Search for the cell housing the specified text and yield its [X, Y] center coordinate. 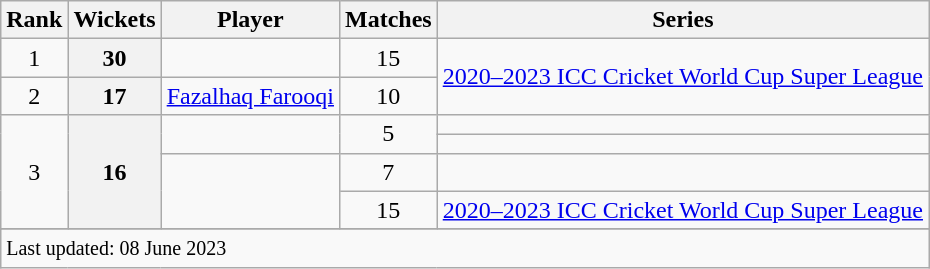
Matches [388, 20]
2 [34, 96]
Wickets [114, 20]
10 [388, 96]
5 [388, 134]
17 [114, 96]
Player [250, 20]
Rank [34, 20]
3 [34, 172]
7 [388, 172]
1 [34, 58]
Series [682, 20]
30 [114, 58]
Fazalhaq Farooqi [250, 96]
16 [114, 172]
Last updated: 08 June 2023 [465, 248]
